Search for the cell housing the specified text and yield its [X, Y] center coordinate. 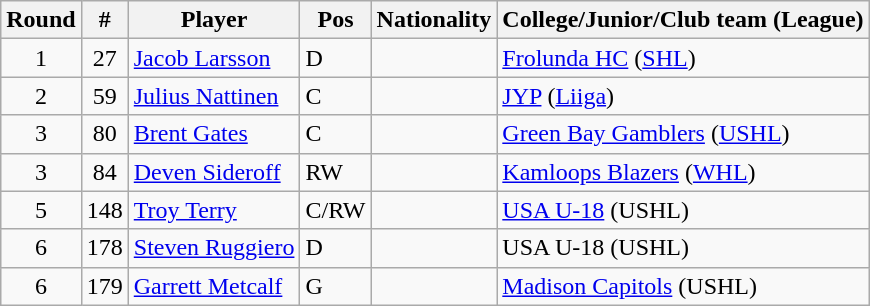
148 [104, 210]
80 [104, 134]
Round [41, 20]
59 [104, 96]
Pos [336, 20]
C/RW [336, 210]
Steven Ruggiero [214, 248]
179 [104, 286]
Deven Sideroff [214, 172]
Brent Gates [214, 134]
Kamloops Blazers (WHL) [683, 172]
Madison Capitols (USHL) [683, 286]
Nationality [434, 20]
College/Junior/Club team (League) [683, 20]
5 [41, 210]
Troy Terry [214, 210]
# [104, 20]
84 [104, 172]
JYP (Liiga) [683, 96]
G [336, 286]
RW [336, 172]
Player [214, 20]
Green Bay Gamblers (USHL) [683, 134]
Garrett Metcalf [214, 286]
1 [41, 58]
27 [104, 58]
Jacob Larsson [214, 58]
178 [104, 248]
Frolunda HC (SHL) [683, 58]
2 [41, 96]
Julius Nattinen [214, 96]
